Search for the cell housing the specified text and yield its [x, y] center coordinate. 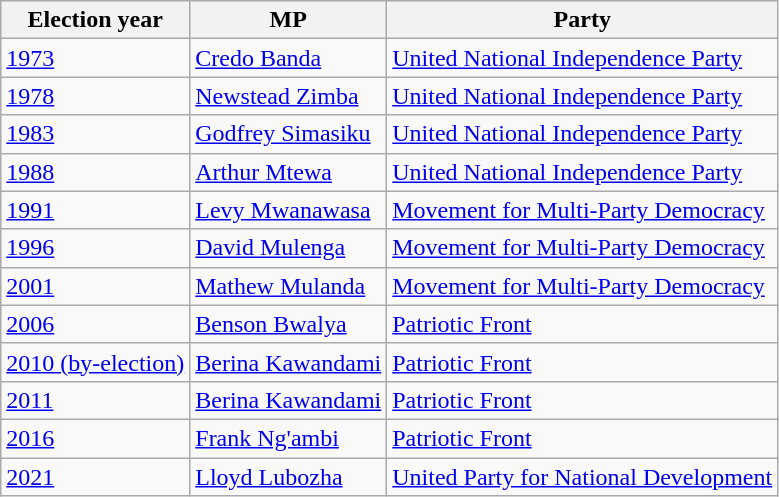
2010 (by-election) [96, 362]
Frank Ng'ambi [288, 438]
2006 [96, 324]
2016 [96, 438]
Newstead Zimba [288, 96]
1991 [96, 210]
United Party for National Development [582, 477]
1978 [96, 96]
2021 [96, 477]
2011 [96, 400]
Party [582, 20]
Arthur Mtewa [288, 172]
2001 [96, 286]
Godfrey Simasiku [288, 134]
David Mulenga [288, 248]
Lloyd Lubozha [288, 477]
Credo Banda [288, 58]
1988 [96, 172]
1983 [96, 134]
Election year [96, 20]
Benson Bwalya [288, 324]
1996 [96, 248]
1973 [96, 58]
Mathew Mulanda [288, 286]
Levy Mwanawasa [288, 210]
MP [288, 20]
